Provide the [X, Y] coordinate of the cell's center where the given text is located.  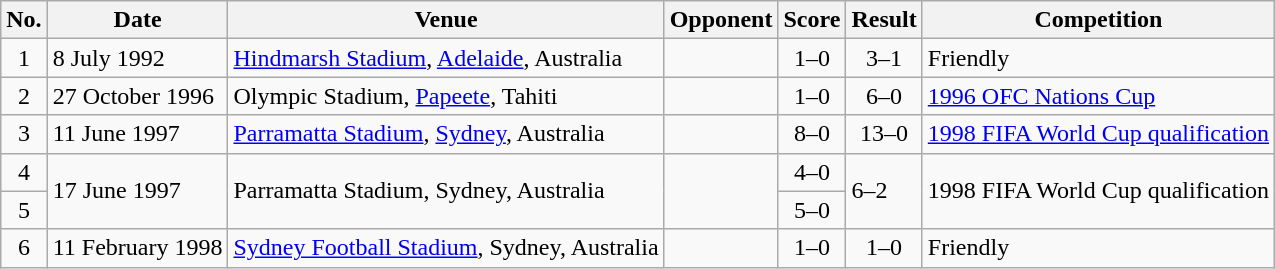
Sydney Football Stadium, Sydney, Australia [446, 248]
Competition [1098, 20]
27 October 1996 [138, 96]
3–1 [884, 58]
6–2 [884, 191]
8 July 1992 [138, 58]
2 [24, 96]
Opponent [721, 20]
6 [24, 248]
17 June 1997 [138, 191]
Result [884, 20]
5 [24, 210]
6–0 [884, 96]
4–0 [812, 172]
Date [138, 20]
3 [24, 134]
8–0 [812, 134]
4 [24, 172]
Venue [446, 20]
1 [24, 58]
11 February 1998 [138, 248]
No. [24, 20]
Olympic Stadium, Papeete, Tahiti [446, 96]
1996 OFC Nations Cup [1098, 96]
Score [812, 20]
13–0 [884, 134]
11 June 1997 [138, 134]
Hindmarsh Stadium, Adelaide, Australia [446, 58]
5–0 [812, 210]
